Search for the cell housing the specified text and yield its (X, Y) center coordinate. 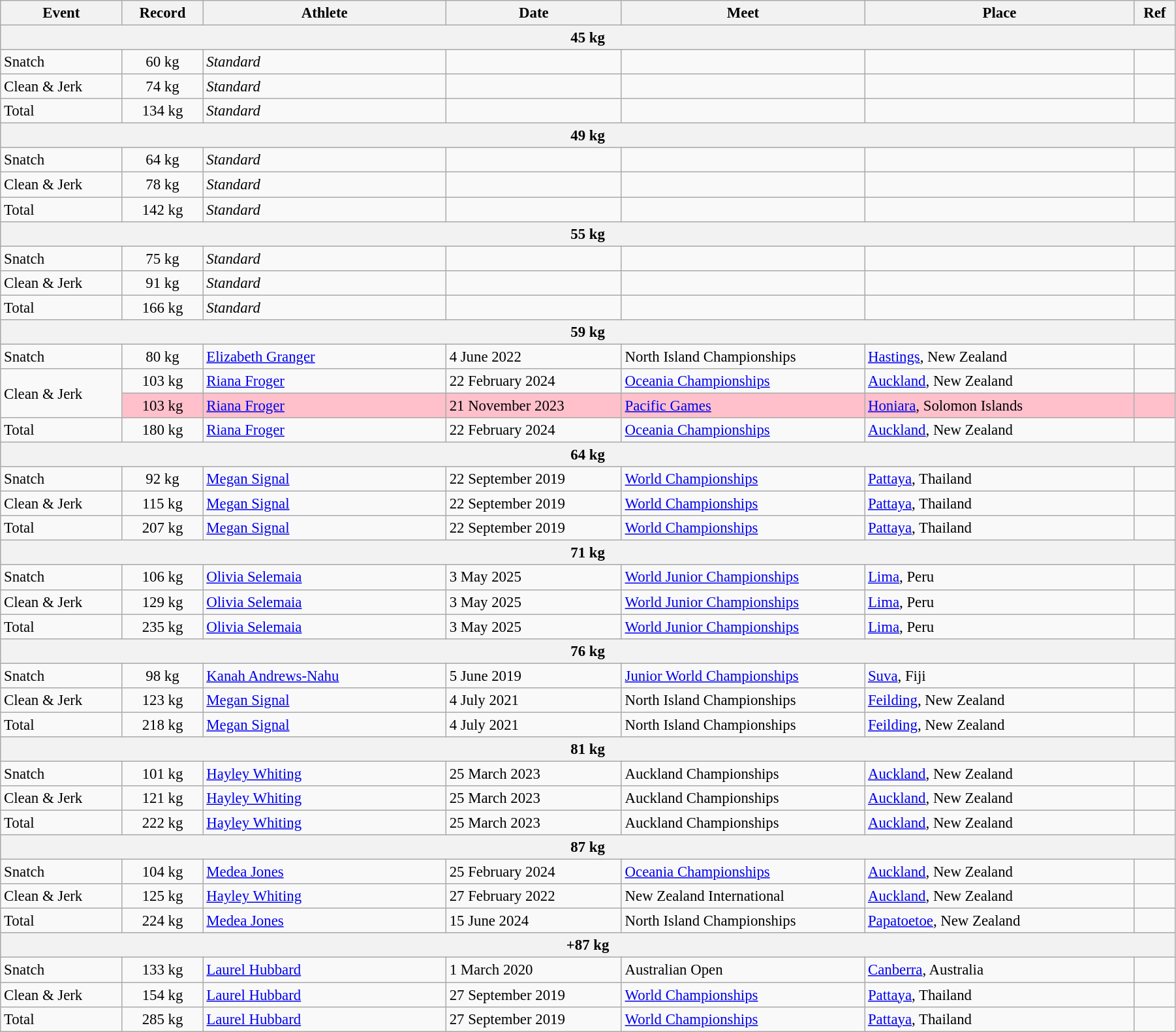
91 kg (162, 283)
92 kg (162, 479)
104 kg (162, 872)
115 kg (162, 504)
55 kg (588, 234)
New Zealand International (743, 896)
27 February 2022 (534, 896)
121 kg (162, 798)
Event (61, 13)
218 kg (162, 725)
81 kg (588, 749)
Athlete (324, 13)
+87 kg (588, 946)
49 kg (588, 136)
5 June 2019 (534, 676)
Place (1000, 13)
15 June 2024 (534, 921)
4 June 2022 (534, 356)
Meet (743, 13)
Australian Open (743, 970)
180 kg (162, 430)
Elizabeth Granger (324, 356)
Suva, Fiji (1000, 676)
224 kg (162, 921)
106 kg (162, 578)
Canberra, Australia (1000, 970)
45 kg (588, 38)
123 kg (162, 700)
Junior World Championships (743, 676)
1 March 2020 (534, 970)
166 kg (162, 307)
Pacific Games (743, 405)
154 kg (162, 995)
Honiara, Solomon Islands (1000, 405)
142 kg (162, 210)
235 kg (162, 627)
76 kg (588, 651)
Papatoetoe, New Zealand (1000, 921)
74 kg (162, 87)
Ref (1154, 13)
25 February 2024 (534, 872)
59 kg (588, 332)
285 kg (162, 1019)
Hastings, New Zealand (1000, 356)
125 kg (162, 896)
133 kg (162, 970)
87 kg (588, 847)
75 kg (162, 258)
Kanah Andrews-Nahu (324, 676)
98 kg (162, 676)
78 kg (162, 185)
101 kg (162, 774)
Date (534, 13)
60 kg (162, 62)
222 kg (162, 823)
71 kg (588, 553)
21 November 2023 (534, 405)
80 kg (162, 356)
207 kg (162, 528)
134 kg (162, 111)
129 kg (162, 602)
Record (162, 13)
